Determine the [x, y] coordinate at the center of the cell enclosing the given text.  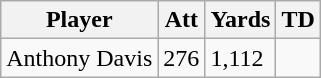
276 [182, 58]
TD [298, 20]
Anthony Davis [80, 58]
1,112 [240, 58]
Player [80, 20]
Att [182, 20]
Yards [240, 20]
